Search for the cell housing the specified text and yield its [X, Y] center coordinate. 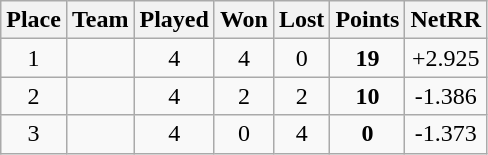
3 [34, 134]
Won [244, 20]
10 [368, 96]
1 [34, 58]
-1.373 [446, 134]
+2.925 [446, 58]
NetRR [446, 20]
Played [174, 20]
Points [368, 20]
Lost [301, 20]
Place [34, 20]
19 [368, 58]
-1.386 [446, 96]
Team [100, 20]
